Determine the (x, y) coordinate at the center of the cell enclosing the given text.  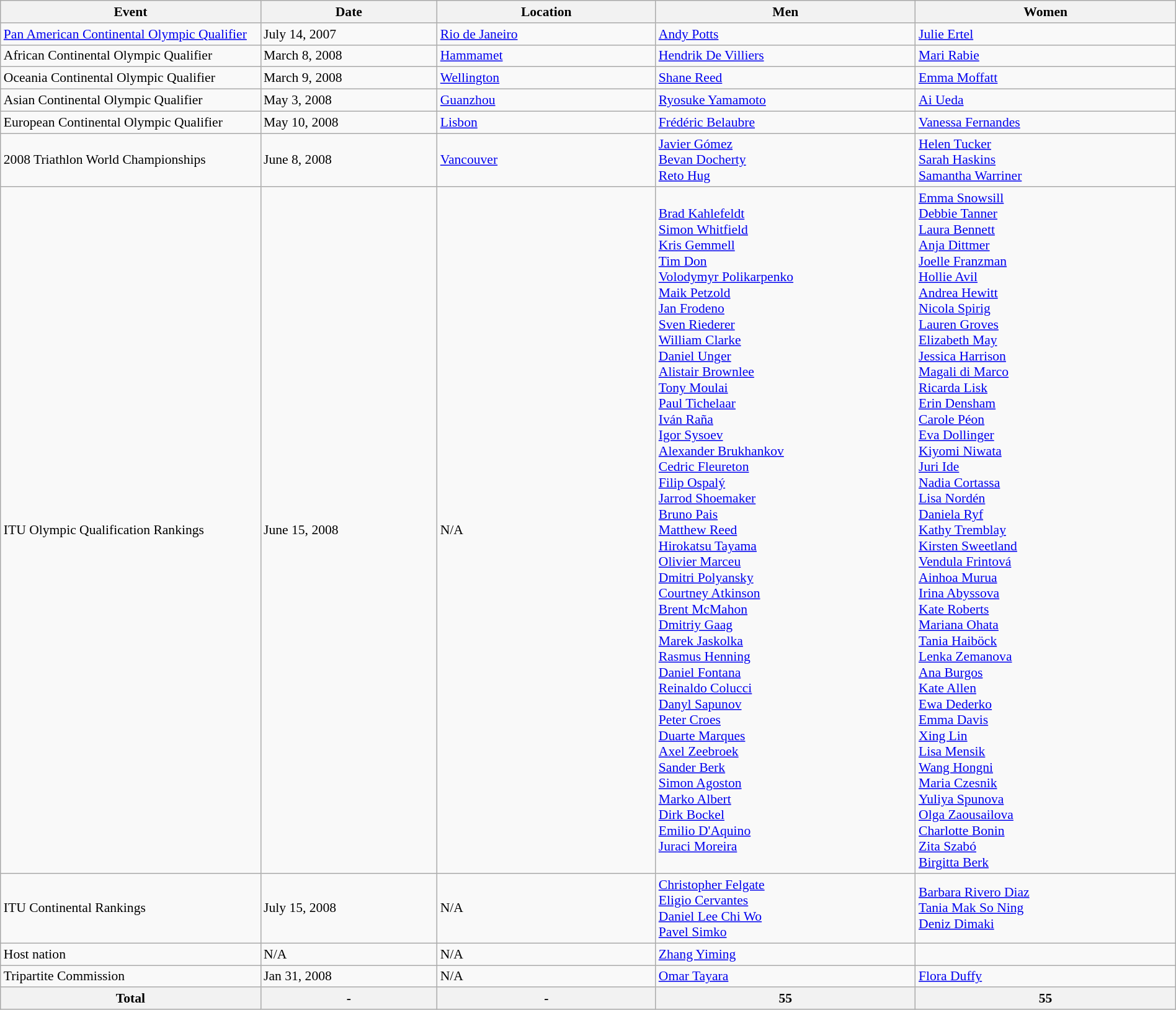
Mari Rabie (1046, 56)
Helen Tucker Sarah Haskins Samantha Warriner (1046, 160)
Jan 31, 2008 (349, 976)
ITU Continental Rankings (130, 908)
Rio de Janeiro (546, 34)
Event (130, 12)
Tripartite Commission (130, 976)
Frédéric Belaubre (785, 122)
June 15, 2008 (349, 531)
Lisbon (546, 122)
Ryosuke Yamamoto (785, 101)
Omar Tayara (785, 976)
Location (546, 12)
Women (1046, 12)
Emma Moffatt (1046, 78)
Total (130, 999)
Hammamet (546, 56)
Hendrik De Villiers (785, 56)
Pan American Continental Olympic Qualifier (130, 34)
Julie Ertel (1046, 34)
Flora Duffy (1046, 976)
2008 Triathlon World Championships (130, 160)
Asian Continental Olympic Qualifier (130, 101)
Shane Reed (785, 78)
Vanessa Fernandes (1046, 122)
Ai Ueda (1046, 101)
Men (785, 12)
March 8, 2008 (349, 56)
Christopher Felgate Eligio Cervantes Daniel Lee Chi Wo Pavel Simko (785, 908)
Guanzhou (546, 101)
May 3, 2008 (349, 101)
Vancouver (546, 160)
July 14, 2007 (349, 34)
Oceania Continental Olympic Qualifier (130, 78)
African Continental Olympic Qualifier (130, 56)
European Continental Olympic Qualifier (130, 122)
Host nation (130, 954)
July 15, 2008 (349, 908)
Javier Gómez Bevan Docherty Reto Hug (785, 160)
Barbara Rivero Diaz Tania Mak So Ning Deniz Dimaki (1046, 908)
June 8, 2008 (349, 160)
ITU Olympic Qualification Rankings (130, 531)
March 9, 2008 (349, 78)
Wellington (546, 78)
Zhang Yiming (785, 954)
Date (349, 12)
May 10, 2008 (349, 122)
Andy Potts (785, 34)
